Find where the given text appears and provide that cell's center as (X, Y) coordinate. 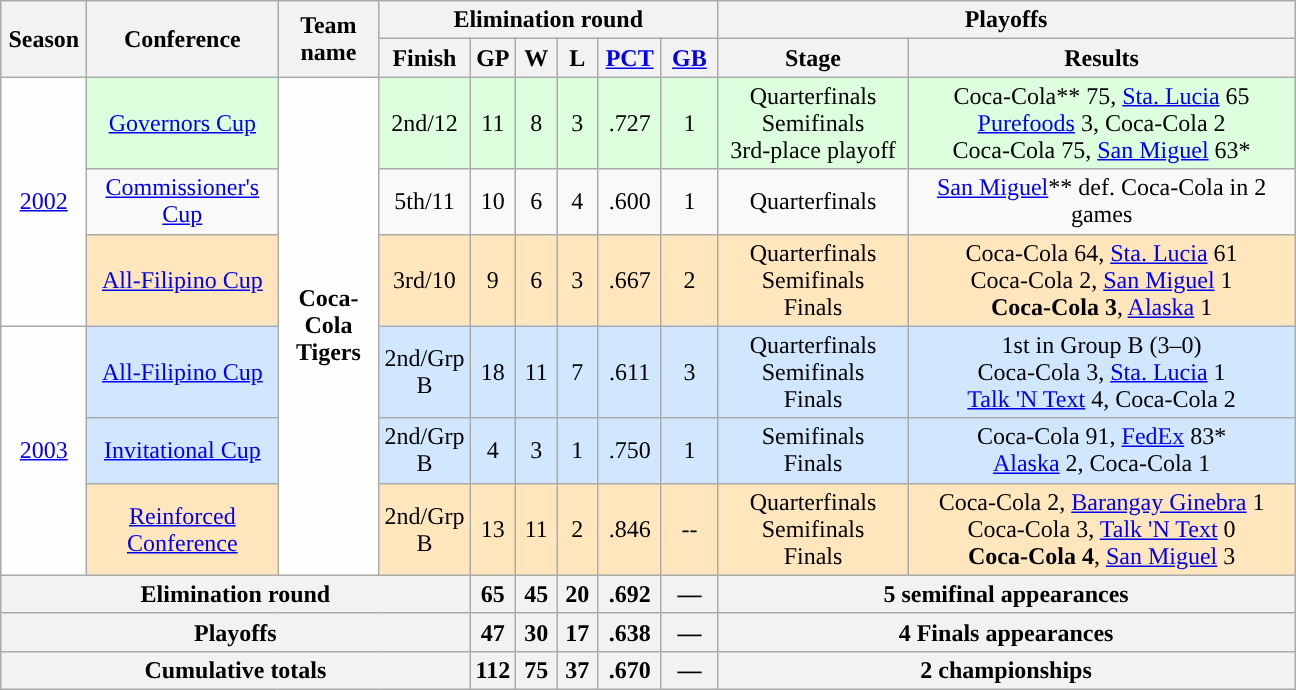
.667 (630, 280)
QuarterfinalsSemifinals3rd-place playoff (812, 123)
GB (689, 58)
.692 (630, 594)
L (578, 58)
20 (578, 594)
.611 (630, 372)
Season (44, 39)
2 championships (1006, 670)
-- (689, 529)
18 (493, 372)
8 (536, 123)
Finish (424, 58)
SemifinalsFinals (812, 450)
.600 (630, 202)
Cumulative totals (236, 670)
Team name (328, 39)
65 (493, 594)
47 (493, 632)
GP (493, 58)
7 (578, 372)
Coca-Cola 2, Barangay Ginebra 1Coca-Cola 3, Talk 'N Text 0Coca-Cola 4, San Miguel 3 (1102, 529)
3rd/10 (424, 280)
2003 (44, 450)
Reinforced Conference (182, 529)
Governors Cup (182, 123)
Coca-Cola Tigers (328, 326)
5 semifinal appearances (1006, 594)
75 (536, 670)
Stage (812, 58)
13 (493, 529)
45 (536, 594)
Results (1102, 58)
Conference (182, 39)
.727 (630, 123)
Commissioner's Cup (182, 202)
37 (578, 670)
San Miguel** def. Coca-Cola in 2 games (1102, 202)
.638 (630, 632)
2nd/12 (424, 123)
2002 (44, 202)
Coca-Cola 91, FedEx 83*Alaska 2, Coca-Cola 1 (1102, 450)
Invitational Cup (182, 450)
Coca-Cola** 75, Sta. Lucia 65Purefoods 3, Coca-Cola 2Coca-Cola 75, San Miguel 63* (1102, 123)
PCT (630, 58)
4 Finals appearances (1006, 632)
1st in Group B (3–0)Coca-Cola 3, Sta. Lucia 1Talk 'N Text 4, Coca-Cola 2 (1102, 372)
.846 (630, 529)
.750 (630, 450)
5th/11 (424, 202)
Coca-Cola 64, Sta. Lucia 61Coca-Cola 2, San Miguel 1Coca-Cola 3, Alaska 1 (1102, 280)
Quarterfinals (812, 202)
17 (578, 632)
9 (493, 280)
W (536, 58)
10 (493, 202)
112 (493, 670)
30 (536, 632)
.670 (630, 670)
